Determine the [x, y] coordinate at the center of the cell enclosing the given text.  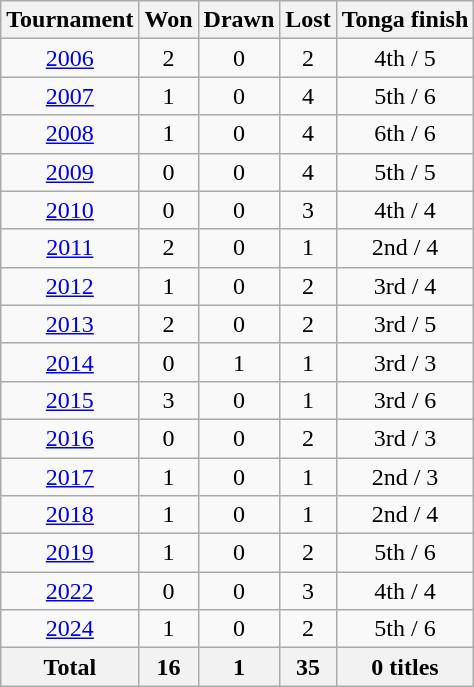
3rd / 5 [405, 324]
2008 [70, 134]
Total [70, 667]
3rd / 6 [405, 400]
2010 [70, 210]
6th / 6 [405, 134]
2015 [70, 400]
2014 [70, 362]
Drawn [239, 20]
2018 [70, 515]
Tonga finish [405, 20]
2016 [70, 438]
Tournament [70, 20]
2006 [70, 58]
2nd / 3 [405, 477]
2011 [70, 248]
2013 [70, 324]
4th / 5 [405, 58]
2009 [70, 172]
2017 [70, 477]
0 titles [405, 667]
Won [168, 20]
2007 [70, 96]
3rd / 4 [405, 286]
2012 [70, 286]
Lost [308, 20]
2024 [70, 629]
5th / 5 [405, 172]
2022 [70, 591]
16 [168, 667]
2019 [70, 553]
35 [308, 667]
